Find where the given text appears and provide that cell's center as (X, Y) coordinate. 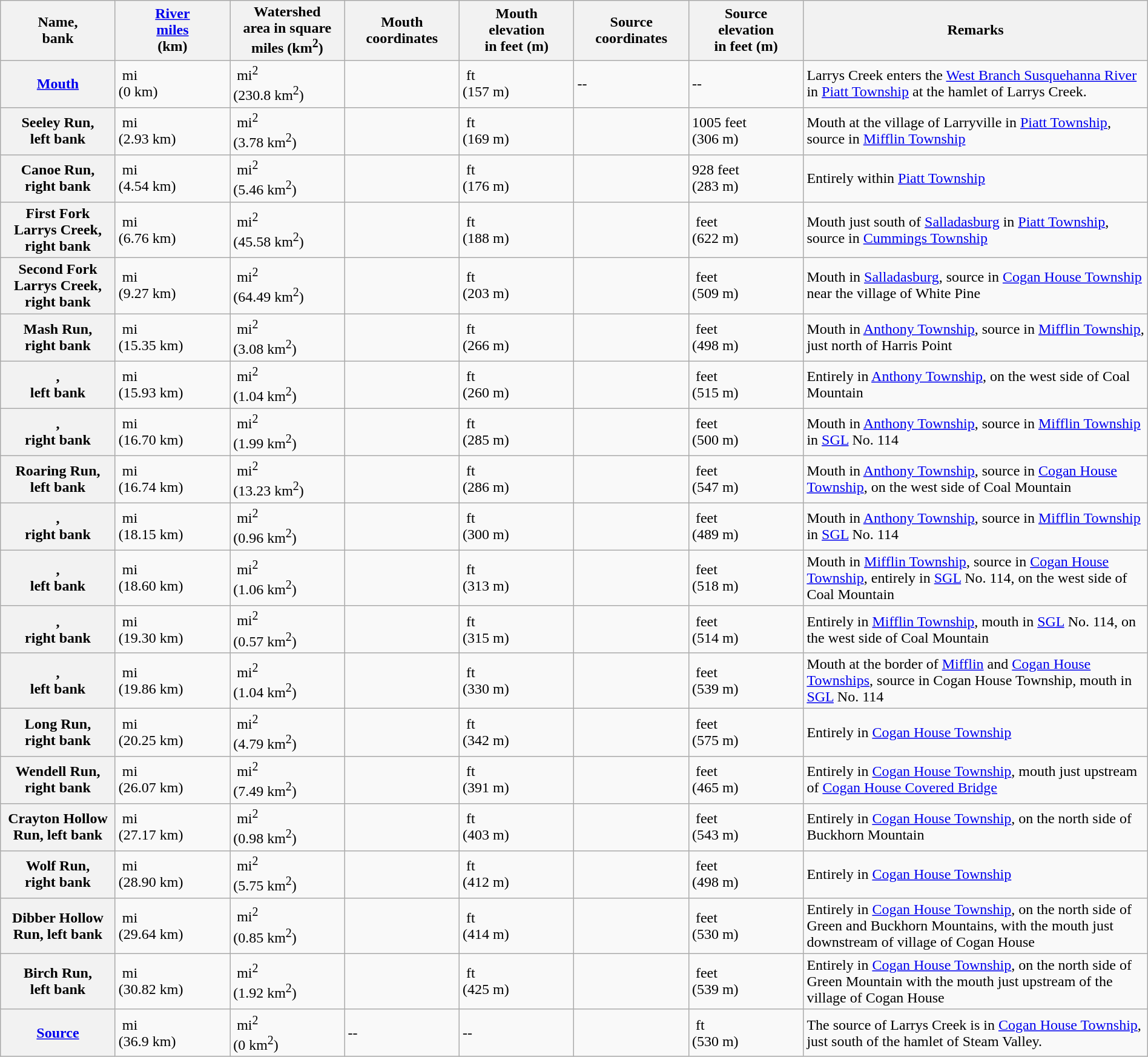
Mouth just south of Salladasburg in Piatt Township, source in Cummings Township (975, 230)
ft (157 m) (517, 84)
feet(500 m) (746, 432)
mi (36.9 km) (172, 1033)
mi (15.93 km) (172, 385)
mi (29.64 km) (172, 926)
Remarks (975, 30)
Mouth (58, 84)
River miles (km) (172, 30)
Source coordinates (631, 30)
ft (315 m) (517, 629)
mi (6.76 km) (172, 230)
mi (26.07 km) (172, 780)
mi2 (1.92 km2) (287, 981)
mi (16.70 km) (172, 432)
mi (20.25 km) (172, 732)
1005 feet(306 m) (746, 131)
ft (313 m) (517, 578)
ft (530 m) (746, 1033)
ft (414 m) (517, 926)
mi (28.90 km) (172, 874)
mi (0 km) (172, 84)
Seeley Run,left bank (58, 131)
ft (342 m) (517, 732)
ft (169 m) (517, 131)
mi (19.30 km) (172, 629)
feet(509 m) (746, 286)
mi (4.54 km) (172, 178)
Second ForkLarrys Creek,right bank (58, 286)
feet(518 m) (746, 578)
ft (188 m) (517, 230)
mi (30.82 km) (172, 981)
ft (403 m) (517, 827)
Entirely in Mifflin Township, mouth in SGL No. 114, on the west side of Coal Mountain (975, 629)
mi2 (5.46 km2) (287, 178)
feet(530 m) (746, 926)
Birch Run,left bank (58, 981)
Mouth at the village of Larryville in Piatt Township, source in Mifflin Township (975, 131)
mi2 (1.06 km2) (287, 578)
ft (412 m) (517, 874)
mi (15.35 km) (172, 337)
ft (391 m) (517, 780)
First ForkLarrys Creek,right bank (58, 230)
Entirely in Cogan House Township, on the north side of Green and Buckhorn Mountains, with the mouth just downstream of village of Cogan House (975, 926)
feet(547 m) (746, 479)
mi2 (1.99 km2) (287, 432)
mi2 (4.79 km2) (287, 732)
The source of Larrys Creek is in Cogan House Township, just south of the hamlet of Steam Valley. (975, 1033)
feet(543 m) (746, 827)
Wolf Run,right bank (58, 874)
feet(514 m) (746, 629)
Long Run,right bank (58, 732)
Name, bank (58, 30)
Mash Run,right bank (58, 337)
Mouth in Anthony Township, source in Mifflin Township, just north of Harris Point (975, 337)
ft (300 m) (517, 526)
feet(465 m) (746, 780)
Roaring Run, left bank (58, 479)
mi2 (7.49 km2) (287, 780)
mi (18.60 km) (172, 578)
Mouth in Mifflin Township, source in Cogan House Township, entirely in SGL No. 114, on the west side of Coal Mountain (975, 578)
Wendell Run,right bank (58, 780)
mi2 (45.58 km2) (287, 230)
mi2 (3.78 km2) (287, 131)
Mouth elevation in feet (m) (517, 30)
Entirely in Cogan House Township, on the north side of Buckhorn Mountain (975, 827)
mi2 (3.08 km2) (287, 337)
mi (19.86 km) (172, 681)
feet(515 m) (746, 385)
Entirely in Anthony Township, on the west side of Coal Mountain (975, 385)
feet(575 m) (746, 732)
mi2 (0.96 km2) (287, 526)
mi (9.27 km) (172, 286)
ft (203 m) (517, 286)
ft (330 m) (517, 681)
mi2 (0.98 km2) (287, 827)
mi2 (64.49 km2) (287, 286)
mi2 (0.85 km2) (287, 926)
mi (18.15 km) (172, 526)
ft (176 m) (517, 178)
mi2 (0 km2) (287, 1033)
mi (27.17 km) (172, 827)
Larrys Creek enters the West Branch Susquehanna River in Piatt Township at the hamlet of Larrys Creek. (975, 84)
Mouth coordinates (402, 30)
Entirely within Piatt Township (975, 178)
ft (285 m) (517, 432)
Entirely in Cogan House Township, mouth just upstream of Cogan House Covered Bridge (975, 780)
Source elevation in feet (m) (746, 30)
Crayton Hollow Run, left bank (58, 827)
Watershedarea in square miles (km2) (287, 30)
Canoe Run,right bank (58, 178)
mi2 (230.8 km2) (287, 84)
Dibber Hollow Run, left bank (58, 926)
ft (260 m) (517, 385)
mi2 (0.57 km2) (287, 629)
Mouth at the border of Mifflin and Cogan House Townships, source in Cogan House Township, mouth in SGL No. 114 (975, 681)
ft (425 m) (517, 981)
ft (286 m) (517, 479)
ft (266 m) (517, 337)
feet(622 m) (746, 230)
mi2 (13.23 km2) (287, 479)
Source (58, 1033)
928 feet(283 m) (746, 178)
mi (2.93 km) (172, 131)
mi2 (5.75 km2) (287, 874)
Entirely in Cogan House Township, on the north side of Green Mountain with the mouth just upstream of the village of Cogan House (975, 981)
Mouth in Salladasburg, source in Cogan House Township near the village of White Pine (975, 286)
feet(489 m) (746, 526)
Mouth in Anthony Township, source in Cogan House Township, on the west side of Coal Mountain (975, 479)
mi (16.74 km) (172, 479)
